Search for the cell housing the specified text and yield its (X, Y) center coordinate. 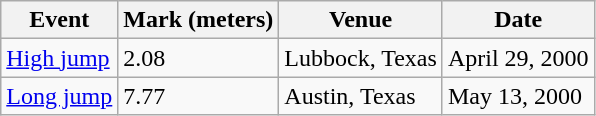
May 13, 2000 (518, 96)
Mark (meters) (198, 20)
Lubbock, Texas (361, 58)
Austin, Texas (361, 96)
Date (518, 20)
April 29, 2000 (518, 58)
2.08 (198, 58)
7.77 (198, 96)
High jump (60, 58)
Venue (361, 20)
Event (60, 20)
Long jump (60, 96)
